Scan for the cell matching the given text and deliver its [X, Y] coordinate at center. 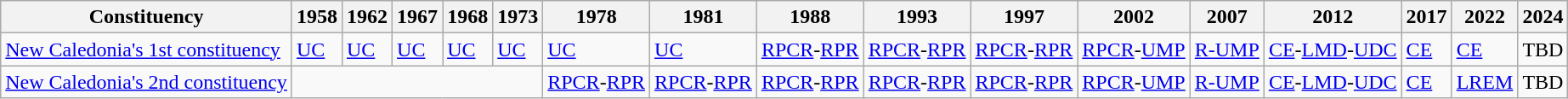
2012 [1333, 17]
2017 [1426, 17]
New Caledonia's 1st constituency [146, 49]
1973 [518, 17]
2022 [1485, 17]
2002 [1134, 17]
1993 [917, 17]
1981 [704, 17]
2024 [1543, 17]
1997 [1024, 17]
1958 [316, 17]
LREM [1485, 82]
2007 [1227, 17]
New Caledonia's 2nd constituency [146, 82]
1988 [810, 17]
1962 [367, 17]
1978 [597, 17]
Constituency [146, 17]
1967 [418, 17]
1968 [467, 17]
